Return (X, Y) of the center of cell containing provided text 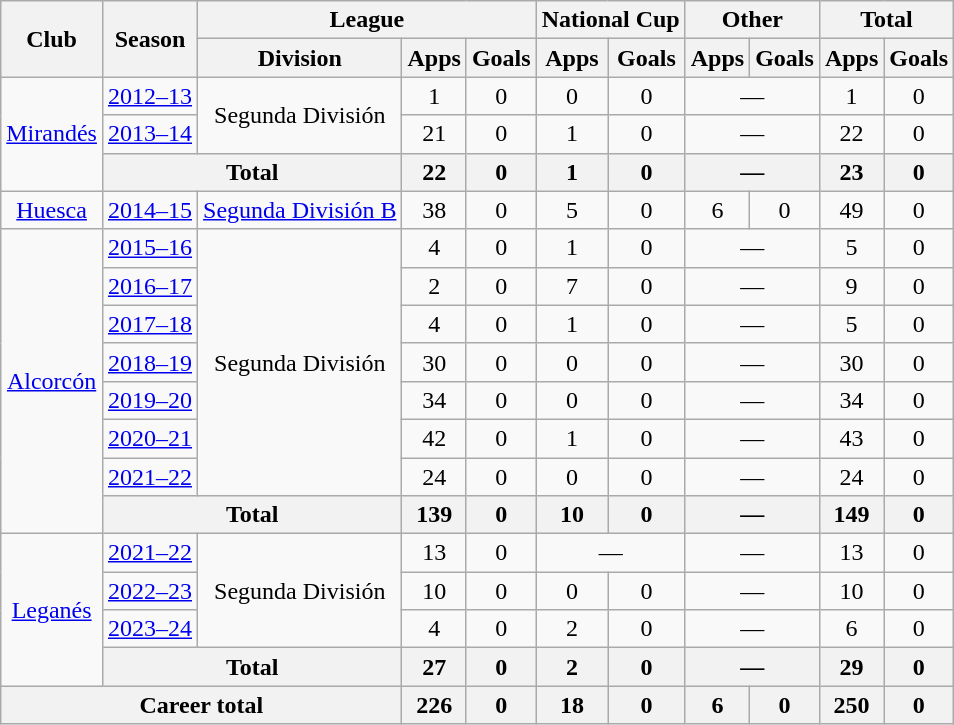
Segunda División B (300, 210)
Season (150, 39)
29 (851, 667)
League (368, 20)
18 (572, 705)
2018–19 (150, 362)
2022–23 (150, 591)
National Cup (610, 20)
2017–18 (150, 324)
Division (300, 58)
Alcorcón (52, 381)
7 (572, 286)
2020–21 (150, 438)
38 (434, 210)
Career total (202, 705)
43 (851, 438)
21 (434, 134)
Club (52, 39)
2014–15 (150, 210)
2012–13 (150, 96)
2016–17 (150, 286)
9 (851, 286)
Leganés (52, 610)
250 (851, 705)
23 (851, 172)
2019–20 (150, 400)
149 (851, 515)
2023–24 (150, 629)
139 (434, 515)
2013–14 (150, 134)
42 (434, 438)
Mirandés (52, 134)
226 (434, 705)
27 (434, 667)
Other (752, 20)
2015–16 (150, 248)
49 (851, 210)
Huesca (52, 210)
